Find where the given text appears and provide that cell's center as [X, Y] coordinate. 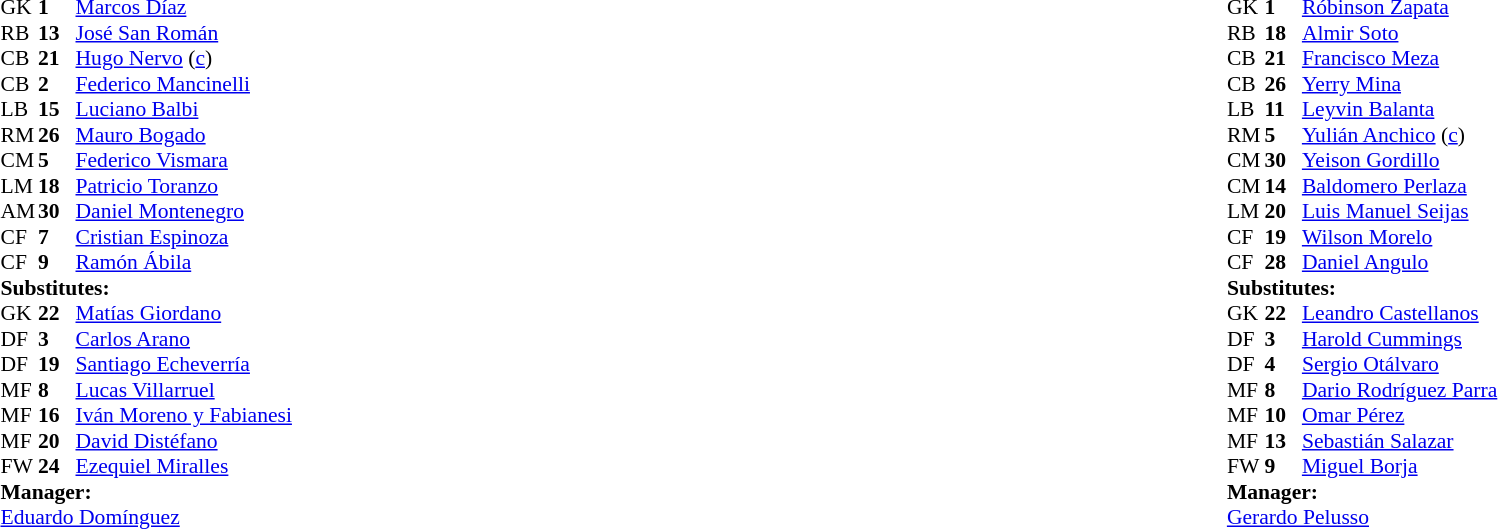
Yerry Mina [1400, 84]
Matías Giordano [184, 313]
Luciano Balbi [184, 109]
Carlos Arano [184, 339]
José San Román [184, 33]
Wilson Morelo [1400, 237]
Yulián Anchico (c) [1400, 135]
Mauro Bogado [184, 135]
Daniel Angulo [1400, 263]
7 [57, 237]
Leandro Castellanos [1400, 313]
Baldomero Perlaza [1400, 186]
15 [57, 109]
Miguel Borja [1400, 467]
Harold Cummings [1400, 339]
Leyvin Balanta [1400, 109]
Cristian Espinoza [184, 237]
Almir Soto [1400, 33]
Federico Vismara [184, 161]
Luis Manuel Seijas [1400, 211]
16 [57, 415]
Sebastián Salazar [1400, 441]
AM [19, 211]
Santiago Echeverría [184, 365]
28 [1283, 263]
Federico Mancinelli [184, 84]
Lucas Villarruel [184, 390]
10 [1283, 415]
11 [1283, 109]
14 [1283, 186]
David Distéfano [184, 441]
Yeison Gordillo [1400, 161]
Omar Pérez [1400, 415]
Ramón Ábila [184, 263]
Hugo Nervo (c) [184, 59]
24 [57, 467]
Francisco Meza [1400, 59]
Ezequiel Miralles [184, 467]
Iván Moreno y Fabianesi [184, 415]
4 [1283, 365]
2 [57, 84]
Daniel Montenegro [184, 211]
Patricio Toranzo [184, 186]
Dario Rodríguez Parra [1400, 390]
Sergio Otálvaro [1400, 365]
